Find where the given text appears and provide that cell's center as [x, y] coordinate. 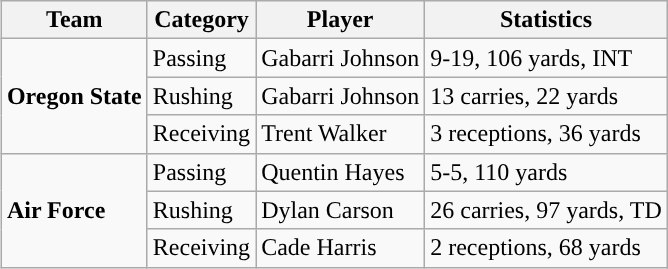
26 carries, 97 yards, TD [546, 210]
Dylan Carson [340, 210]
9-19, 106 yards, INT [546, 58]
Statistics [546, 20]
3 receptions, 36 yards [546, 134]
13 carries, 22 yards [546, 96]
Cade Harris [340, 248]
Oregon State [74, 96]
Air Force [74, 210]
Player [340, 20]
Quentin Hayes [340, 172]
2 receptions, 68 yards [546, 248]
Category [201, 20]
Trent Walker [340, 134]
Team [74, 20]
5-5, 110 yards [546, 172]
